Return the [X, Y] coordinate for the center point of the cell that contains the specified text.  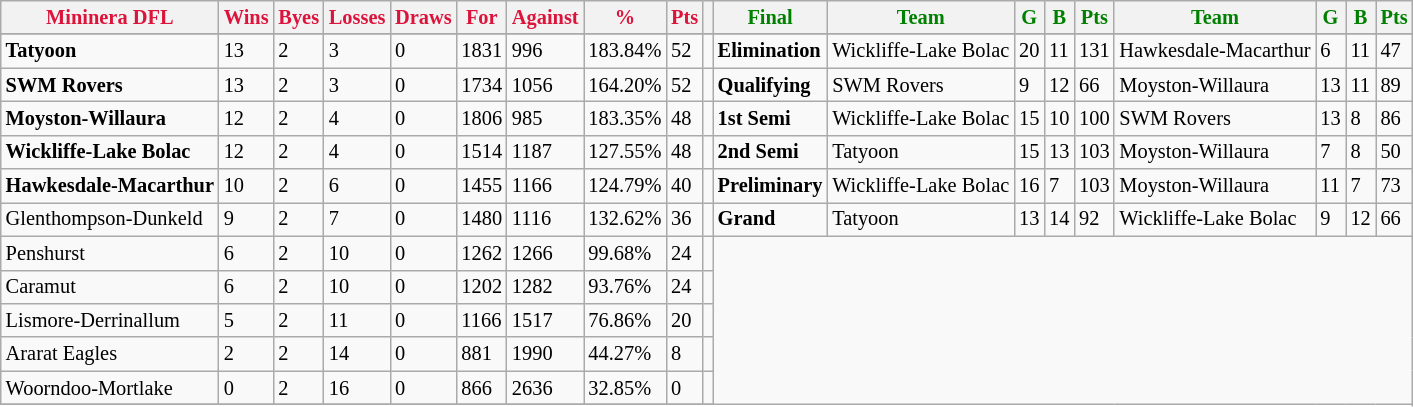
Preliminary [770, 186]
36 [684, 219]
40 [684, 186]
164.20% [626, 85]
Qualifying [770, 85]
99.68% [626, 253]
Ararat Eagles [110, 354]
1734 [482, 85]
1266 [546, 253]
Penshurst [110, 253]
5 [246, 320]
1831 [482, 51]
1187 [546, 152]
996 [546, 51]
131 [1094, 51]
Caramut [110, 287]
2nd Semi [770, 152]
93.76% [626, 287]
44.27% [626, 354]
127.55% [626, 152]
Lismore-Derrinallum [110, 320]
73 [1394, 186]
100 [1094, 118]
% [626, 17]
92 [1094, 219]
Grand [770, 219]
86 [1394, 118]
89 [1394, 85]
1806 [482, 118]
985 [546, 118]
Draws [423, 17]
Byes [298, 17]
For [482, 17]
132.62% [626, 219]
183.84% [626, 51]
76.86% [626, 320]
50 [1394, 152]
Final [770, 17]
1056 [546, 85]
1202 [482, 287]
1517 [546, 320]
2636 [546, 388]
Wins [246, 17]
124.79% [626, 186]
866 [482, 388]
1116 [546, 219]
Woorndoo-Mortlake [110, 388]
1480 [482, 219]
Elimination [770, 51]
1262 [482, 253]
Losses [357, 17]
1282 [546, 287]
Glenthompson-Dunkeld [110, 219]
1514 [482, 152]
183.35% [626, 118]
1455 [482, 186]
1st Semi [770, 118]
Against [546, 17]
Mininera DFL [110, 17]
881 [482, 354]
32.85% [626, 388]
47 [1394, 51]
1990 [546, 354]
